Locate the cell with the specified text and output its [x, y] center coordinate. 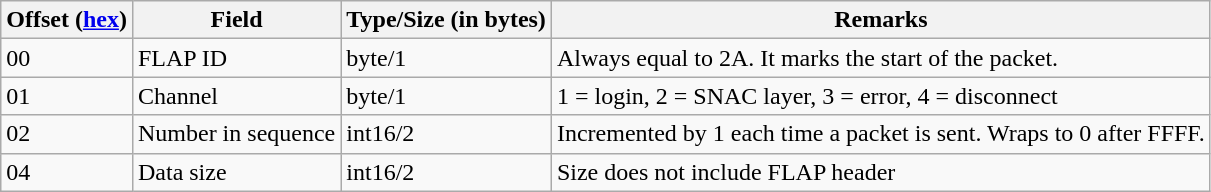
FLAP ID [236, 58]
Data size [236, 172]
Always equal to 2A. It marks the start of the packet. [880, 58]
04 [67, 172]
Field [236, 20]
1 = login, 2 = SNAC layer, 3 = error, 4 = disconnect [880, 96]
01 [67, 96]
Size does not include FLAP header [880, 172]
Offset (hex) [67, 20]
Remarks [880, 20]
Type/Size (in bytes) [446, 20]
Incremented by 1 each time a packet is sent. Wraps to 0 after FFFF. [880, 134]
Channel [236, 96]
00 [67, 58]
02 [67, 134]
Number in sequence [236, 134]
